Locate the cell with the specified text and output its (x, y) center coordinate. 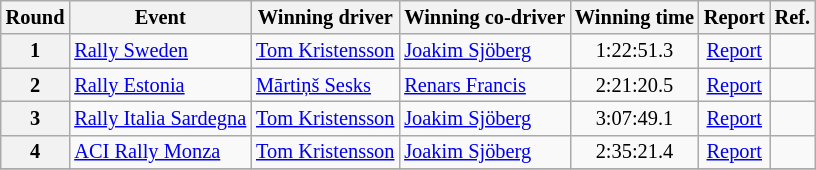
3:07:49.1 (634, 118)
4 (36, 152)
Ref. (792, 17)
Rally Italia Sardegna (160, 118)
Winning co-driver (484, 17)
Round (36, 17)
Rally Sweden (160, 51)
Winning time (634, 17)
2:35:21.4 (634, 152)
ACI Rally Monza (160, 152)
Event (160, 17)
Winning driver (325, 17)
Rally Estonia (160, 85)
Mārtiņš Sesks (325, 85)
1:22:51.3 (634, 51)
3 (36, 118)
2 (36, 85)
2:21:20.5 (634, 85)
1 (36, 51)
Renars Francis (484, 85)
